Detect which cell encompasses the target text, then output its [x, y] center coordinate. 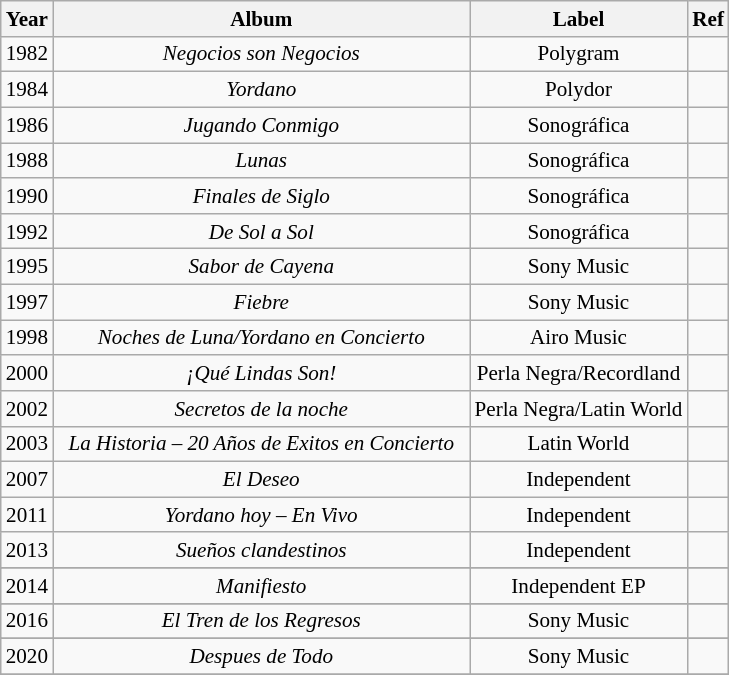
Polydor [579, 90]
1986 [27, 124]
Jugando Conmigo [262, 124]
Fiebre [262, 302]
Perla Negra/Recordland [579, 372]
Lunas [262, 160]
El Tren de los Regresos [262, 620]
Airo Music [579, 338]
2000 [27, 372]
2020 [27, 656]
Label [579, 18]
2002 [27, 408]
1995 [27, 266]
Negocios son Negocios [262, 54]
1990 [27, 196]
2011 [27, 514]
De Sol a Sol [262, 230]
1988 [27, 160]
¡Qué Lindas Son! [262, 372]
1984 [27, 90]
2007 [27, 480]
1998 [27, 338]
Yordano hoy – En Vivo [262, 514]
Independent EP [579, 586]
Year [27, 18]
1982 [27, 54]
Finales de Siglo [262, 196]
Album [262, 18]
Latin World [579, 444]
2014 [27, 586]
2016 [27, 620]
La Historia – 20 Años de Exitos en Concierto [262, 444]
Ref [708, 18]
2003 [27, 444]
Polygram [579, 54]
Noches de Luna/Yordano en Concierto [262, 338]
1992 [27, 230]
Sabor de Cayena [262, 266]
Despues de Todo [262, 656]
Sueños clandestinos [262, 550]
Manifiesto [262, 586]
2013 [27, 550]
Secretos de la noche [262, 408]
1997 [27, 302]
Perla Negra/Latin World [579, 408]
El Deseo [262, 480]
Yordano [262, 90]
